Find where the given text appears and provide that cell's center as [x, y] coordinate. 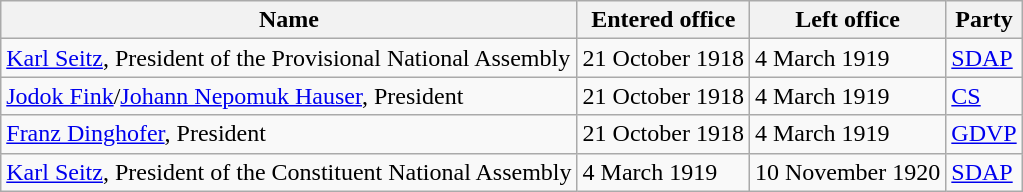
Franz Dinghofer, President [289, 134]
Name [289, 20]
Left office [847, 20]
Party [984, 20]
Karl Seitz, President of the Constituent National Assembly [289, 172]
GDVP [984, 134]
Jodok Fink/Johann Nepomuk Hauser, President [289, 96]
CS [984, 96]
Entered office [663, 20]
10 November 1920 [847, 172]
Karl Seitz, President of the Provisional National Assembly [289, 58]
